Pinpoint the cell where the given text exists, returning its [X, Y] midpoint coordinate. 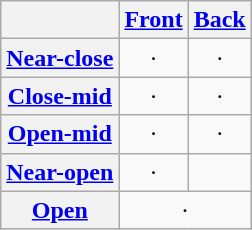
Near-close [60, 58]
Front [154, 20]
Back [220, 20]
Open-mid [60, 134]
Near-open [60, 172]
Open [60, 210]
Close-mid [60, 96]
